Output the [x, y] coordinate of the center of the cell containing the given text.  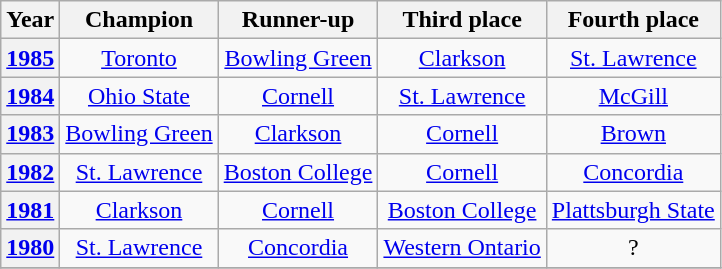
Third place [462, 20]
1980 [30, 248]
Toronto [139, 58]
Runner-up [298, 20]
1985 [30, 58]
? [633, 248]
Brown [633, 134]
1982 [30, 172]
Western Ontario [462, 248]
McGill [633, 96]
1981 [30, 210]
1983 [30, 134]
Champion [139, 20]
1984 [30, 96]
Year [30, 20]
Ohio State [139, 96]
Fourth place [633, 20]
Plattsburgh State [633, 210]
